Locate the cell with the specified text and output its [X, Y] center coordinate. 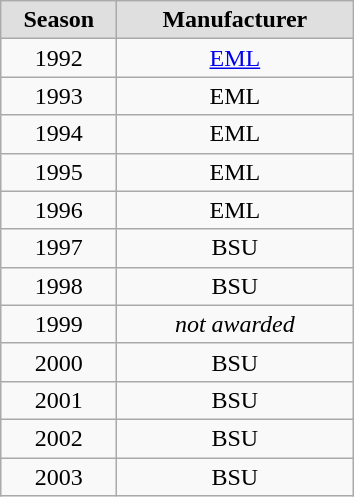
Season [59, 20]
1999 [59, 324]
1992 [59, 58]
1993 [59, 96]
1998 [59, 286]
2003 [59, 477]
1994 [59, 134]
not awarded [235, 324]
1995 [59, 172]
2000 [59, 362]
1997 [59, 248]
2002 [59, 438]
2001 [59, 400]
Manufacturer [235, 20]
1996 [59, 210]
